From the cell containing the given text, extract its center point as [x, y] coordinate. 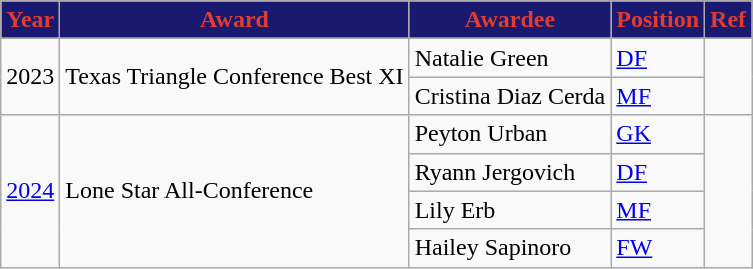
Award [234, 20]
Natalie Green [510, 58]
Ryann Jergovich [510, 172]
GK [658, 134]
Year [30, 20]
Cristina Diaz Cerda [510, 96]
Hailey Sapinoro [510, 248]
Lone Star All-Conference [234, 191]
2024 [30, 191]
Ref [728, 20]
FW [658, 248]
Awardee [510, 20]
Texas Triangle Conference Best XI [234, 77]
Position [658, 20]
2023 [30, 77]
Peyton Urban [510, 134]
Lily Erb [510, 210]
